Search for the cell housing the specified text and yield its [x, y] center coordinate. 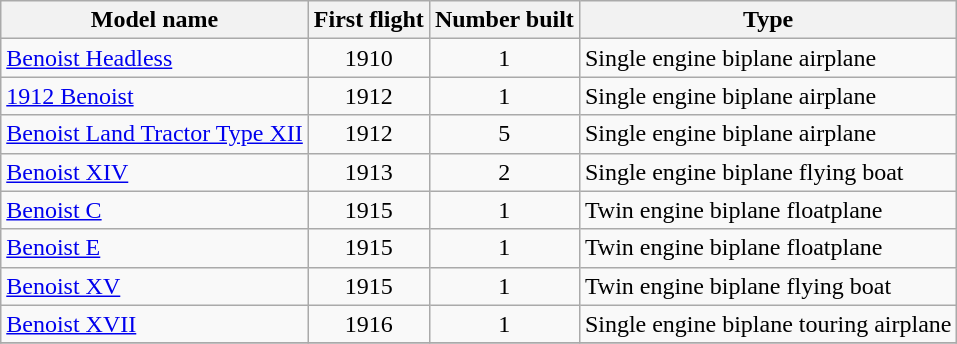
Benoist E [155, 248]
Benoist C [155, 210]
Single engine biplane touring airplane [768, 324]
Type [768, 20]
1913 [368, 172]
Benoist XVII [155, 324]
5 [504, 134]
Benoist Headless [155, 58]
Single engine biplane flying boat [768, 172]
1910 [368, 58]
Benoist XIV [155, 172]
Benoist Land Tractor Type XII [155, 134]
Model name [155, 20]
Number built [504, 20]
2 [504, 172]
1912 Benoist [155, 96]
1916 [368, 324]
First flight [368, 20]
Twin engine biplane flying boat [768, 286]
Benoist XV [155, 286]
